Capture the cell that displays the provided text and extract its (x, y) central coordinate. 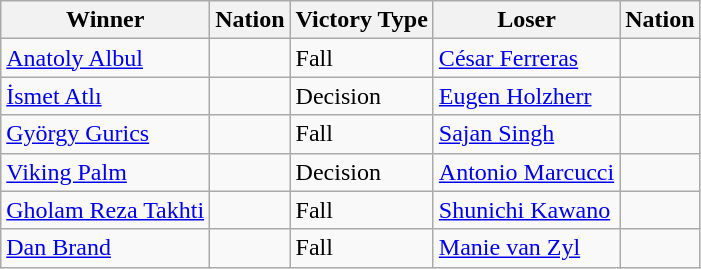
Antonio Marcucci (526, 172)
Manie van Zyl (526, 248)
György Gurics (106, 134)
Anatoly Albul (106, 58)
Dan Brand (106, 248)
Sajan Singh (526, 134)
Gholam Reza Takhti (106, 210)
Loser (526, 20)
Winner (106, 20)
İsmet Atlı (106, 96)
César Ferreras (526, 58)
Victory Type (362, 20)
Eugen Holzherr (526, 96)
Shunichi Kawano (526, 210)
Viking Palm (106, 172)
